Scan for the cell matching the given text and deliver its [x, y] coordinate at center. 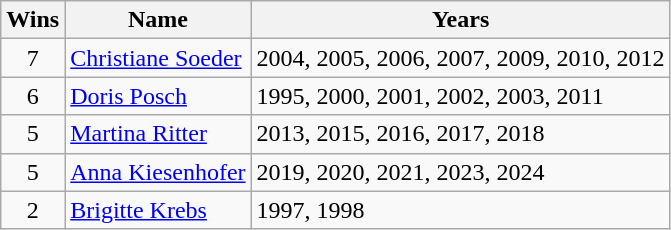
2 [33, 210]
Martina Ritter [158, 134]
Doris Posch [158, 96]
Wins [33, 20]
7 [33, 58]
2019, 2020, 2021, 2023, 2024 [460, 172]
Anna Kiesenhofer [158, 172]
Brigitte Krebs [158, 210]
Name [158, 20]
1997, 1998 [460, 210]
6 [33, 96]
2013, 2015, 2016, 2017, 2018 [460, 134]
Years [460, 20]
2004, 2005, 2006, 2007, 2009, 2010, 2012 [460, 58]
1995, 2000, 2001, 2002, 2003, 2011 [460, 96]
Christiane Soeder [158, 58]
